Identify which cell holds the provided text, then report its [X, Y] central coordinate. 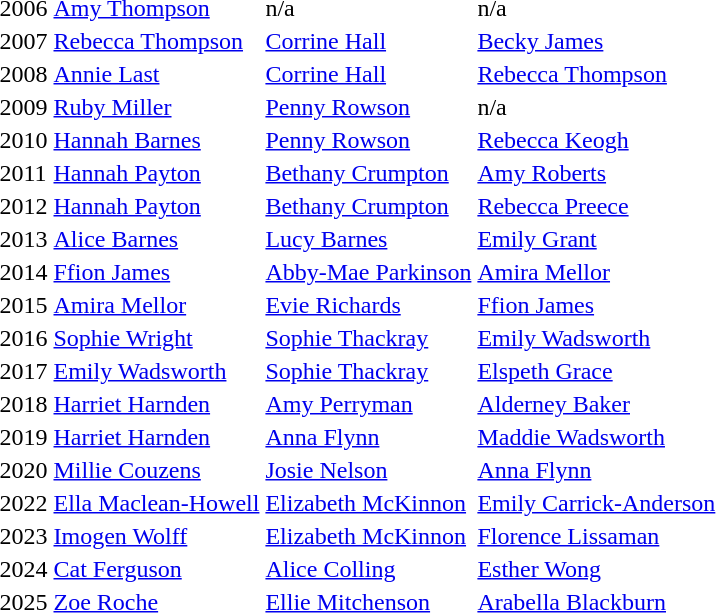
Alice Colling [368, 569]
Alice Barnes [156, 239]
Amira Mellor [156, 305]
Hannah Barnes [156, 140]
Rebecca Thompson [156, 41]
Annie Last [156, 74]
Lucy Barnes [368, 239]
Ruby Miller [156, 107]
Amy Perryman [368, 404]
Imogen Wolff [156, 536]
Anna Flynn [368, 437]
Cat Ferguson [156, 569]
Evie Richards [368, 305]
Millie Couzens [156, 470]
Sophie Wright [156, 338]
Josie Nelson [368, 470]
Emily Wadsworth [156, 371]
Ffion James [156, 272]
Ella Maclean-Howell [156, 503]
Abby-Mae Parkinson [368, 272]
